Find where the given text appears and provide that cell's center as [X, Y] coordinate. 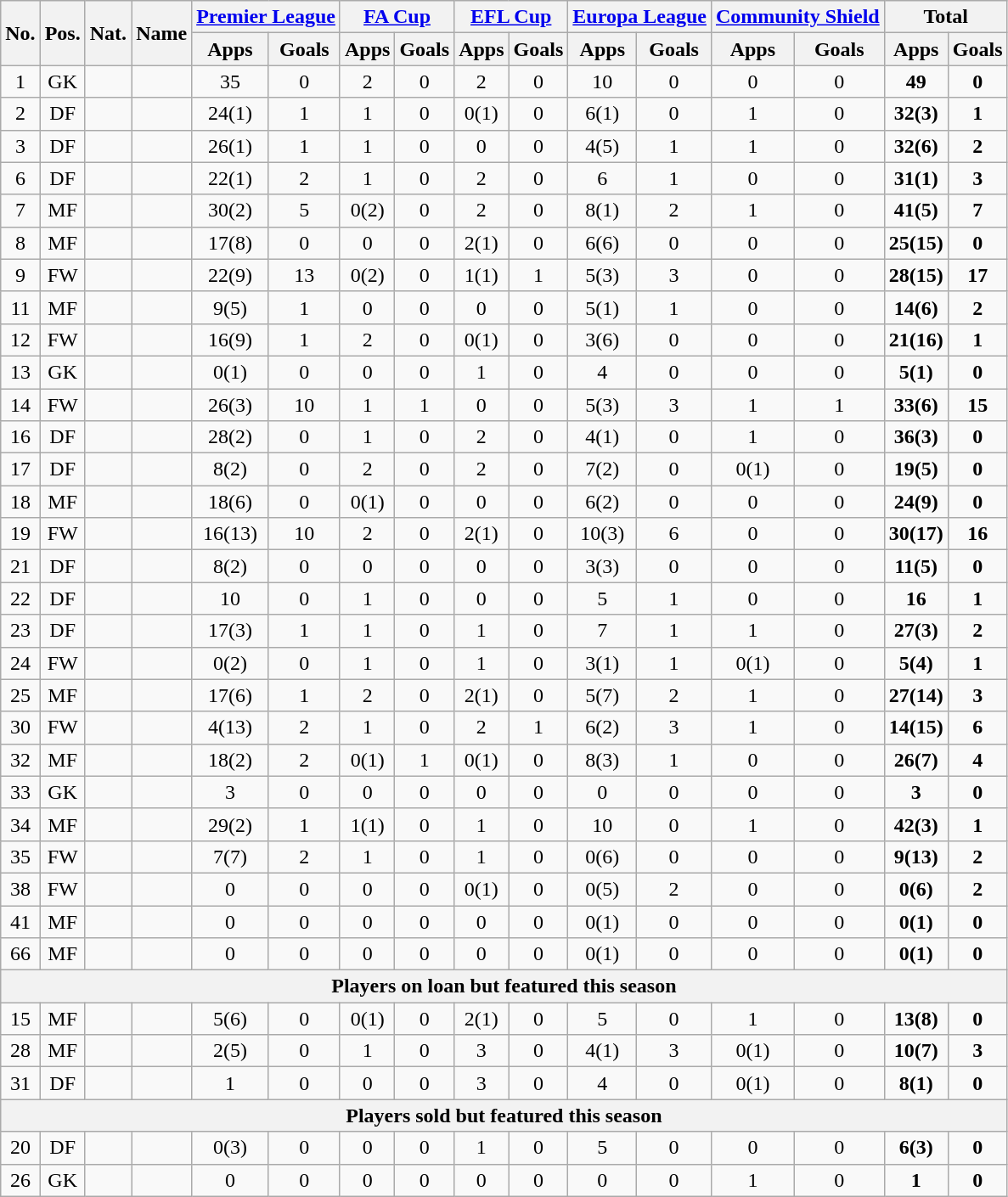
29(2) [231, 824]
26 [20, 1180]
32 [20, 760]
Premier League [267, 17]
7(2) [603, 469]
36(3) [915, 437]
66 [20, 954]
17(8) [231, 243]
18 [20, 502]
Pos. [63, 33]
17(3) [231, 631]
41(5) [915, 211]
27(3) [915, 631]
Community Shield [797, 17]
19 [20, 534]
14(15) [915, 728]
No. [20, 33]
33 [20, 792]
11 [20, 307]
14(6) [915, 307]
6(1) [603, 114]
FA Cup [397, 17]
17(6) [231, 695]
25(15) [915, 243]
41 [20, 921]
18(2) [231, 760]
38 [20, 889]
5(6) [231, 1019]
8(3) [603, 760]
5(4) [915, 663]
9 [20, 275]
3(6) [603, 340]
24(1) [231, 114]
Total [946, 17]
27(14) [915, 695]
31 [20, 1083]
21(16) [915, 340]
26(7) [915, 760]
22 [20, 598]
28 [20, 1051]
33(6) [915, 405]
0(5) [603, 889]
14 [20, 405]
9(5) [231, 307]
Europa League [640, 17]
26(1) [231, 146]
28(2) [231, 437]
10(7) [915, 1051]
5(7) [603, 695]
49 [915, 81]
18(6) [231, 502]
13(8) [915, 1019]
26(3) [231, 405]
20 [20, 1148]
4(13) [231, 728]
19(5) [915, 469]
32(3) [915, 114]
11(5) [915, 566]
Name [161, 33]
16(13) [231, 534]
30(17) [915, 534]
9(13) [915, 857]
0(3) [231, 1148]
22(1) [231, 178]
34 [20, 824]
6(6) [603, 243]
6(3) [915, 1148]
2(5) [231, 1051]
Nat. [108, 33]
24 [20, 663]
42(3) [915, 824]
4(5) [603, 146]
22(9) [231, 275]
21 [20, 566]
31(1) [915, 178]
23 [20, 631]
EFL Cup [511, 17]
24(9) [915, 502]
3(1) [603, 663]
10(3) [603, 534]
30 [20, 728]
3(3) [603, 566]
25 [20, 695]
28(15) [915, 275]
Players sold but featured this season [504, 1116]
7(7) [231, 857]
16(9) [231, 340]
8 [20, 243]
12 [20, 340]
Players on loan but featured this season [504, 986]
30(2) [231, 211]
32(6) [915, 146]
